Locate the cell with the specified text and output its [x, y] center coordinate. 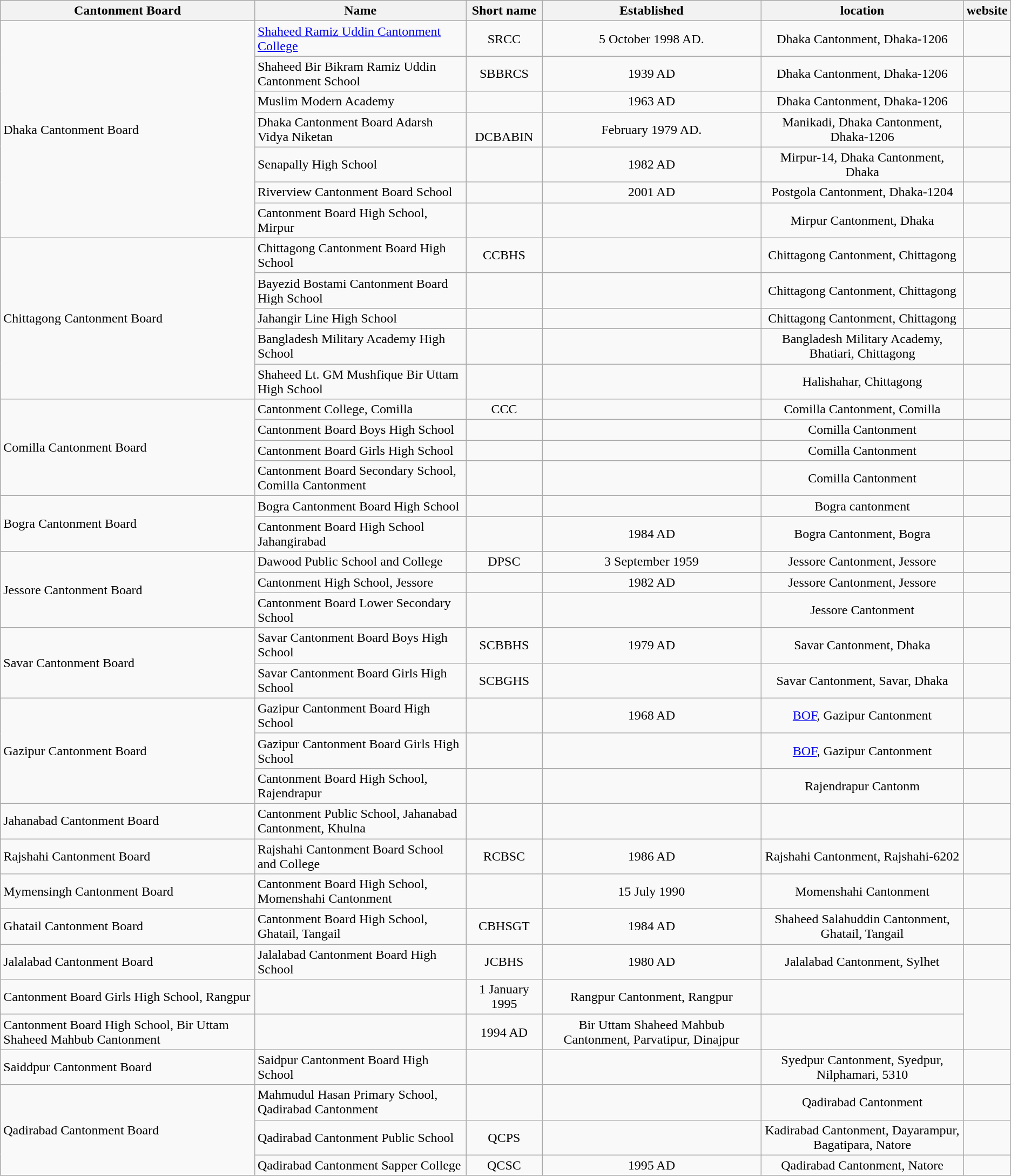
Savar Cantonment, Dhaka [862, 645]
Rajshahi Cantonment Board School and College [360, 856]
Gazipur Cantonment Board High School [360, 715]
Cantonment Public School, Jahanabad Cantonment, Khulna [360, 821]
Name [360, 11]
Cantonment College, Comilla [360, 409]
DPSC [504, 562]
1968 AD [651, 715]
Cantonment Board High School, Bir Uttam Shaheed Mahbub Cantonment [127, 1032]
SRCC [504, 39]
SBBRCS [504, 73]
Qadirabad Cantonment Public School [360, 1138]
Savar Cantonment, Savar, Dhaka [862, 681]
Cantonment High School, Jessore [360, 582]
Cantonment Board High School Jahangirabad [360, 534]
1963 AD [651, 102]
Bangladesh Military Academy High School [360, 346]
Bangladesh Military Academy, Bhatiari, Chittagong [862, 346]
Bayezid Bostami Cantonment Board High School [360, 291]
15 July 1990 [651, 891]
Cantonment Board High School, Momenshahi Cantonment [360, 891]
Cantonment Board High School, Mirpur [360, 220]
Mahmudul Hasan Primary School, Qadirabad Cantonment [360, 1102]
DCBABIN [504, 130]
Dhaka Cantonment Board [127, 130]
Jessore Cantonment Board [127, 590]
Rajshahi Cantonment, Rajshahi-6202 [862, 856]
Dawood Public School and College [360, 562]
Chittagong Cantonment Board High School [360, 255]
Established [651, 11]
Chittagong Cantonment Board [127, 318]
Cantonment Board Girls High School, Rangpur [127, 997]
Shaheed Lt. GM Mushfique Bir Uttam High School [360, 381]
Cantonment Board Lower Secondary School [360, 610]
Bogra Cantonment Board [127, 524]
Shaheed Bir Bikram Ramiz Uddin Cantonment School [360, 73]
Bogra cantonment [862, 506]
3 September 1959 [651, 562]
SCBBHS [504, 645]
Jahanabad Cantonment Board [127, 821]
CCBHS [504, 255]
Mymensingh Cantonment Board [127, 891]
Manikadi, Dhaka Cantonment, Dhaka-1206 [862, 130]
Cantonment Board Secondary School, Comilla Cantonment [360, 479]
Ghatail Cantonment Board [127, 927]
QCPS [504, 1138]
Halishahar, Chittagong [862, 381]
Cantonment Board High School, Rajendrapur [360, 785]
Savar Cantonment Board Boys High School [360, 645]
Shaheed Salahuddin Cantonment, Ghatail, Tangail [862, 927]
Rangpur Cantonment, Rangpur [651, 997]
QCSC [504, 1165]
Saidpur Cantonment Board High School [360, 1067]
Cantonment Board [127, 11]
Mirpur-14, Dhaka Cantonment, Dhaka [862, 164]
Jalalabad Cantonment Board High School [360, 962]
Cantonment Board High School, Ghatail, Tangail [360, 927]
1939 AD [651, 73]
Shaheed Ramiz Uddin Cantonment College [360, 39]
1980 AD [651, 962]
1 January 1995 [504, 997]
Bogra Cantonment, Bogra [862, 534]
Rajshahi Cantonment Board [127, 856]
Momenshahi Cantonment [862, 891]
Mirpur Cantonment, Dhaka [862, 220]
Jessore Cantonment [862, 610]
1994 AD [504, 1032]
Senapally High School [360, 164]
website [987, 11]
Postgola Cantonment, Dhaka-1204 [862, 192]
Syedpur Cantonment, Syedpur, Nilphamari, 5310 [862, 1067]
Saiddpur Cantonment Board [127, 1067]
CCC [504, 409]
1995 AD [651, 1165]
Qadirabad Cantonment [862, 1102]
Bir Uttam Shaheed Mahbub Cantonment, Parvatipur, Dinajpur [651, 1032]
Qadirabad Cantonment Board [127, 1130]
Qadirabad Cantonment, Natore [862, 1165]
Cantonment Board Boys High School [360, 430]
Dhaka Cantonment Board Adarsh Vidya Niketan [360, 130]
Bogra Cantonment Board High School [360, 506]
Savar Cantonment Board [127, 663]
SCBGHS [504, 681]
Rajendrapur Cantonm [862, 785]
RCBSC [504, 856]
Gazipur Cantonment Board Girls High School [360, 751]
Muslim Modern Academy [360, 102]
1979 AD [651, 645]
Jahangir Line High School [360, 318]
Comilla Cantonment, Comilla [862, 409]
location [862, 11]
Riverview Cantonment Board School [360, 192]
Jalalabad Cantonment Board [127, 962]
Gazipur Cantonment Board [127, 751]
JCBHS [504, 962]
CBHSGT [504, 927]
Kadirabad Cantonment, Dayarampur, Bagatipara, Natore [862, 1138]
Qadirabad Cantonment Sapper College [360, 1165]
5 October 1998 AD. [651, 39]
Jalalabad Cantonment, Sylhet [862, 962]
Savar Cantonment Board Girls High School [360, 681]
Short name [504, 11]
1986 AD [651, 856]
2001 AD [651, 192]
Comilla Cantonment Board [127, 447]
Cantonment Board Girls High School [360, 451]
February 1979 AD. [651, 130]
